Locate the cell with the specified text and output its (x, y) center coordinate. 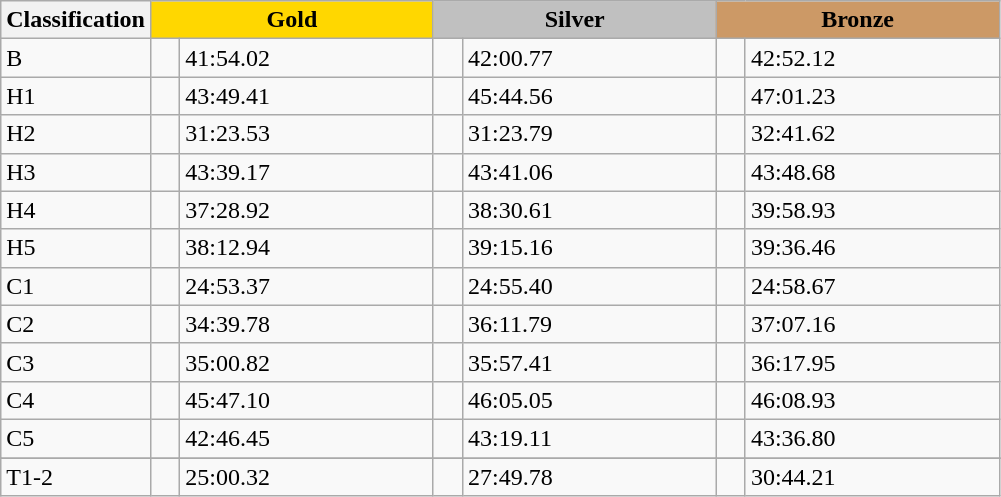
39:36.46 (872, 248)
39:58.93 (872, 210)
45:44.56 (590, 96)
46:05.05 (590, 400)
Classification (76, 20)
43:41.06 (590, 172)
Gold (292, 20)
36:11.79 (590, 324)
C1 (76, 286)
43:49.41 (307, 96)
32:41.62 (872, 134)
46:08.93 (872, 400)
36:17.95 (872, 362)
C2 (76, 324)
47:01.23 (872, 96)
42:00.77 (590, 58)
27:49.78 (590, 477)
24:53.37 (307, 286)
24:55.40 (590, 286)
25:00.32 (307, 477)
35:00.82 (307, 362)
H3 (76, 172)
C3 (76, 362)
43:39.17 (307, 172)
39:15.16 (590, 248)
41:54.02 (307, 58)
35:57.41 (590, 362)
43:19.11 (590, 438)
Bronze (858, 20)
H1 (76, 96)
42:52.12 (872, 58)
T1-2 (76, 477)
H4 (76, 210)
H2 (76, 134)
43:36.80 (872, 438)
43:48.68 (872, 172)
31:23.79 (590, 134)
B (76, 58)
42:46.45 (307, 438)
24:58.67 (872, 286)
38:30.61 (590, 210)
H5 (76, 248)
37:28.92 (307, 210)
45:47.10 (307, 400)
C4 (76, 400)
34:39.78 (307, 324)
31:23.53 (307, 134)
Silver (574, 20)
30:44.21 (872, 477)
38:12.94 (307, 248)
C5 (76, 438)
37:07.16 (872, 324)
